Pinpoint the cell where the given text exists, returning its (X, Y) midpoint coordinate. 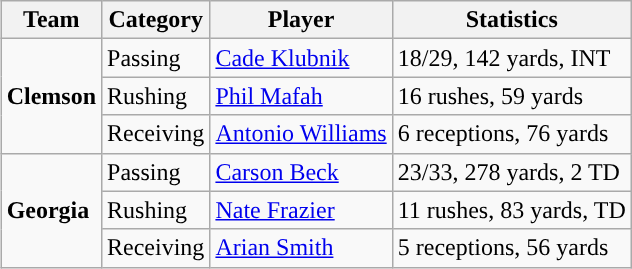
Nate Frazier (301, 210)
Category (156, 20)
Cade Klubnik (301, 58)
Statistics (512, 20)
6 receptions, 76 yards (512, 134)
Team (51, 20)
18/29, 142 yards, INT (512, 58)
Clemson (51, 96)
11 rushes, 83 yards, TD (512, 210)
Phil Mafah (301, 96)
Arian Smith (301, 248)
Georgia (51, 210)
23/33, 278 yards, 2 TD (512, 172)
Player (301, 20)
16 rushes, 59 yards (512, 96)
Antonio Williams (301, 134)
Carson Beck (301, 172)
5 receptions, 56 yards (512, 248)
